Detect which cell encompasses the target text, then output its [x, y] center coordinate. 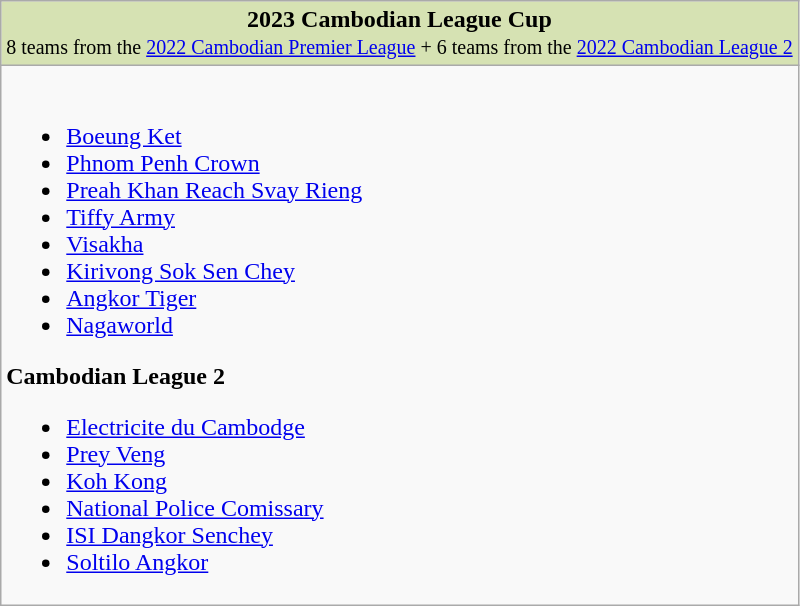
2023 Cambodian League Cup8 teams from the 2022 Cambodian Premier League + 6 teams from the 2022 Cambodian League 2 [400, 34]
